Determine the [x, y] coordinate at the center of the cell enclosing the given text.  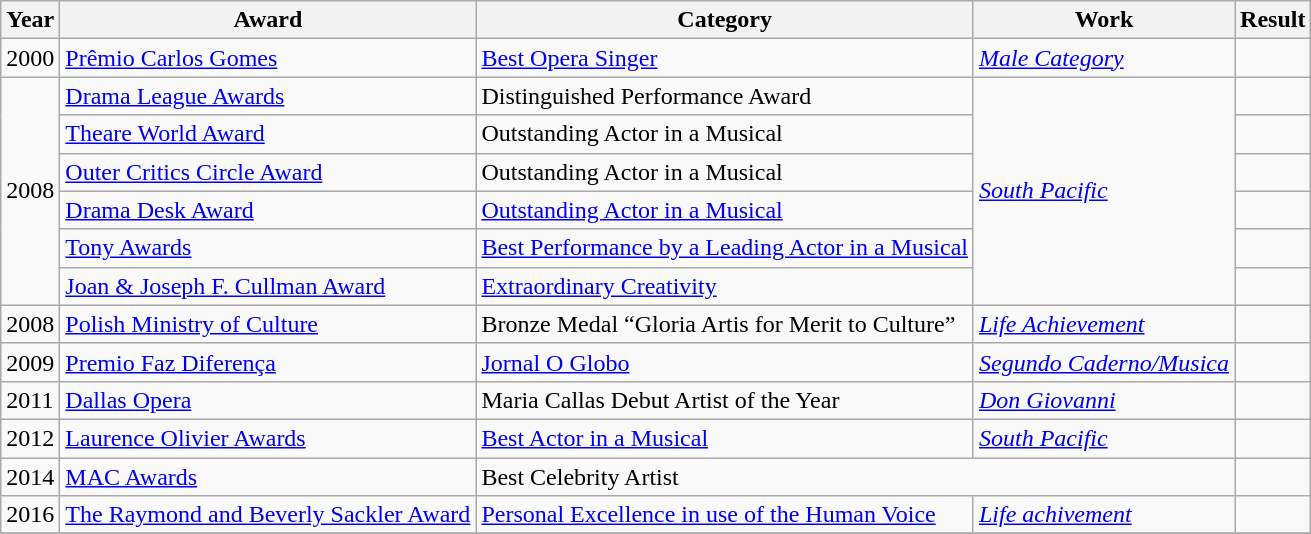
Drama League Awards [268, 96]
2000 [30, 58]
Don Giovanni [1104, 400]
Best Performance by a Leading Actor in a Musical [725, 248]
Theare World Award [268, 134]
Distinguished Performance Award [725, 96]
The Raymond and Beverly Sackler Award [268, 515]
Premio Faz Diferença [268, 362]
Life Achievement [1104, 324]
Tony Awards [268, 248]
Maria Callas Debut Artist of the Year [725, 400]
2011 [30, 400]
Award [268, 20]
Bronze Medal “Gloria Artis for Merit to Culture” [725, 324]
Best Actor in a Musical [725, 438]
Drama Desk Award [268, 210]
2014 [30, 477]
Work [1104, 20]
Prêmio Carlos Gomes [268, 58]
Dallas Opera [268, 400]
MAC Awards [268, 477]
2012 [30, 438]
Laurence Olivier Awards [268, 438]
Jornal O Globo [725, 362]
Category [725, 20]
Polish Ministry of Culture [268, 324]
2009 [30, 362]
Life achivement [1104, 515]
Personal Excellence in use of the Human Voice [725, 515]
Outer Critics Circle Award [268, 172]
Year [30, 20]
2016 [30, 515]
Best Celebrity Artist [856, 477]
Male Category [1104, 58]
Result [1273, 20]
Segundo Caderno/Musica [1104, 362]
Extraordinary Creativity [725, 286]
Joan & Joseph F. Cullman Award [268, 286]
Best Opera Singer [725, 58]
